Locate the cell with the specified text and output its (X, Y) center coordinate. 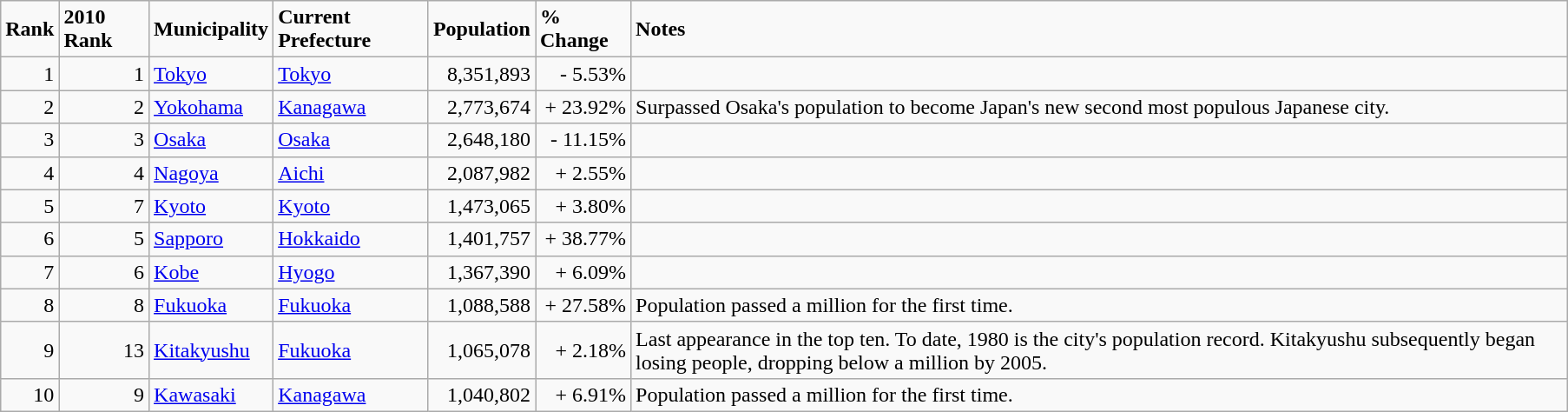
+ 2.18% (583, 349)
1,367,390 (481, 272)
Yokohama (212, 107)
2,773,674 (481, 107)
1,401,757 (481, 239)
Current Prefecture (351, 30)
Kitakyushu (212, 349)
1,040,802 (481, 395)
+ 3.80% (583, 206)
+ 38.77% (583, 239)
% Change (583, 30)
2,648,180 (481, 140)
Nagoya (212, 173)
+ 2.55% (583, 173)
+ 6.91% (583, 395)
+ 23.92% (583, 107)
8,351,893 (481, 74)
1,088,588 (481, 305)
- 5.53% (583, 74)
+ 27.58% (583, 305)
Rank (30, 30)
10 (30, 395)
Surpassed Osaka's population to become Japan's new second most populous Japanese city. (1099, 107)
Hokkaido (351, 239)
Kobe (212, 272)
2,087,982 (481, 173)
Kawasaki (212, 395)
Hyogo (351, 272)
Municipality (212, 30)
Sapporo (212, 239)
2010 Rank (104, 30)
- 11.15% (583, 140)
Aichi (351, 173)
Notes (1099, 30)
+ 6.09% (583, 272)
13 (104, 349)
Population (481, 30)
1,065,078 (481, 349)
1,473,065 (481, 206)
